For the text-containing cell, return its midpoint in [x, y] coordinate format. 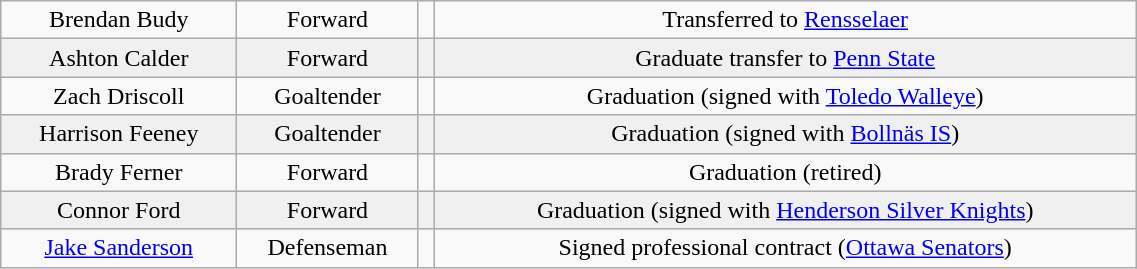
Zach Driscoll [119, 96]
Defenseman [328, 248]
Graduation (retired) [786, 172]
Graduation (signed with Henderson Silver Knights) [786, 210]
Graduate transfer to Penn State [786, 58]
Graduation (signed with Bollnäs IS) [786, 134]
Graduation (signed with Toledo Walleye) [786, 96]
Harrison Feeney [119, 134]
Transferred to Rensselaer [786, 20]
Connor Ford [119, 210]
Ashton Calder [119, 58]
Signed professional contract (Ottawa Senators) [786, 248]
Brady Ferner [119, 172]
Jake Sanderson [119, 248]
Brendan Budy [119, 20]
